Detect which cell encompasses the target text, then output its (X, Y) center coordinate. 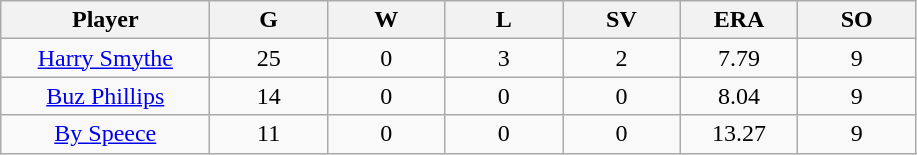
Player (106, 20)
Harry Smythe (106, 58)
By Speece (106, 134)
L (504, 20)
11 (269, 134)
25 (269, 58)
SO (857, 20)
8.04 (739, 96)
W (386, 20)
3 (504, 58)
2 (622, 58)
7.79 (739, 58)
Buz Phillips (106, 96)
13.27 (739, 134)
G (269, 20)
14 (269, 96)
SV (622, 20)
ERA (739, 20)
